Search for the cell housing the specified text and yield its [X, Y] center coordinate. 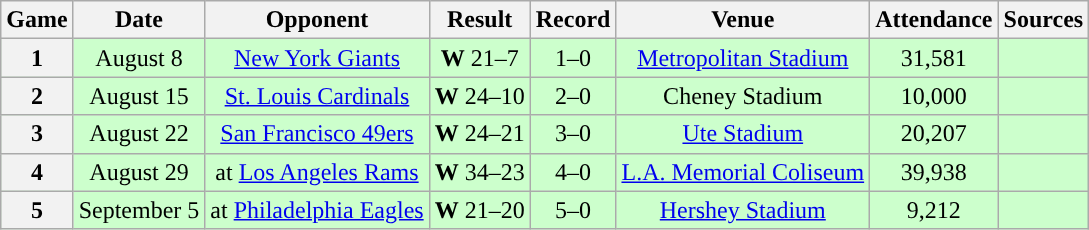
Metropolitan Stadium [743, 58]
1–0 [573, 58]
Result [480, 20]
Opponent [317, 20]
August 8 [139, 58]
3 [37, 134]
at Philadelphia Eagles [317, 210]
August 15 [139, 96]
5–0 [573, 210]
4–0 [573, 172]
W 21–7 [480, 58]
W 21–20 [480, 210]
31,581 [934, 58]
August 22 [139, 134]
10,000 [934, 96]
2 [37, 96]
9,212 [934, 210]
W 34–23 [480, 172]
Date [139, 20]
August 29 [139, 172]
New York Giants [317, 58]
Hershey Stadium [743, 210]
L.A. Memorial Coliseum [743, 172]
Attendance [934, 20]
5 [37, 210]
Sources [1044, 20]
St. Louis Cardinals [317, 96]
W 24–21 [480, 134]
Ute Stadium [743, 134]
September 5 [139, 210]
20,207 [934, 134]
Game [37, 20]
Venue [743, 20]
W 24–10 [480, 96]
3–0 [573, 134]
39,938 [934, 172]
San Francisco 49ers [317, 134]
4 [37, 172]
1 [37, 58]
2–0 [573, 96]
at Los Angeles Rams [317, 172]
Cheney Stadium [743, 96]
Record [573, 20]
